From the cell containing the given text, extract its center point as (x, y) coordinate. 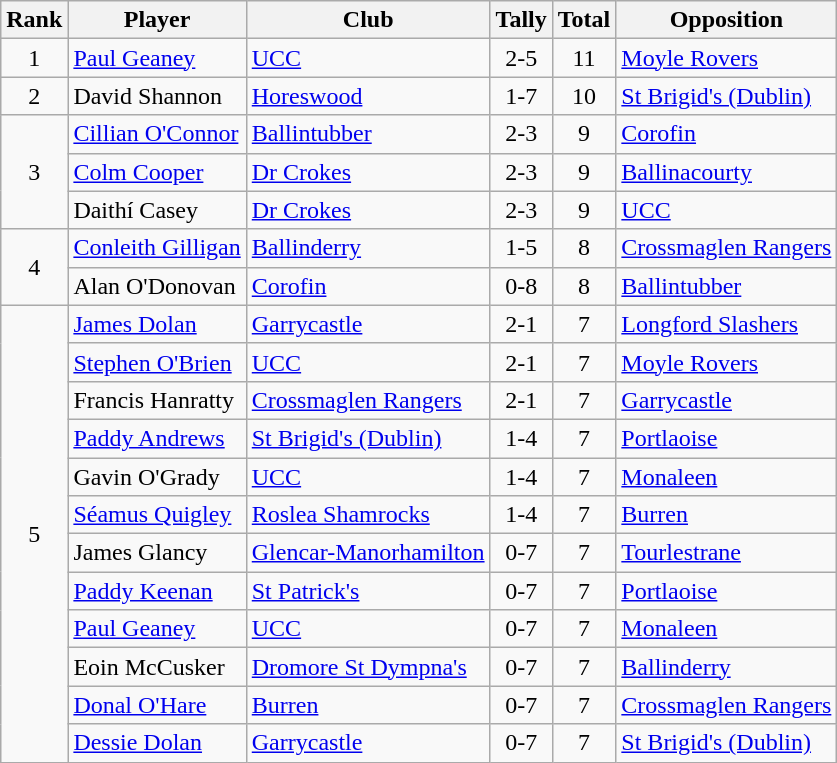
Donal O'Hare (157, 705)
Colm Cooper (157, 172)
Eoin McCusker (157, 667)
Ballinacourty (726, 172)
Cillian O'Connor (157, 134)
Opposition (726, 20)
Glencar-Manorhamilton (368, 553)
Total (584, 20)
St Patrick's (368, 591)
2 (34, 96)
James Dolan (157, 324)
Séamus Quigley (157, 515)
10 (584, 96)
Conleith Gilligan (157, 248)
Tourlestrane (726, 553)
Daithí Casey (157, 210)
Roslea Shamrocks (368, 515)
Alan O'Donovan (157, 286)
5 (34, 534)
James Glancy (157, 553)
1-5 (521, 248)
Dessie Dolan (157, 743)
Dromore St Dympna's (368, 667)
1-7 (521, 96)
2-5 (521, 58)
Francis Hanratty (157, 400)
Player (157, 20)
4 (34, 267)
Longford Slashers (726, 324)
Gavin O'Grady (157, 477)
Tally (521, 20)
Rank (34, 20)
1 (34, 58)
11 (584, 58)
3 (34, 172)
0-8 (521, 286)
Paddy Keenan (157, 591)
David Shannon (157, 96)
Horeswood (368, 96)
Stephen O'Brien (157, 362)
Paddy Andrews (157, 438)
Club (368, 20)
